Provide the [X, Y] coordinate of the cell's center where the given text is located.  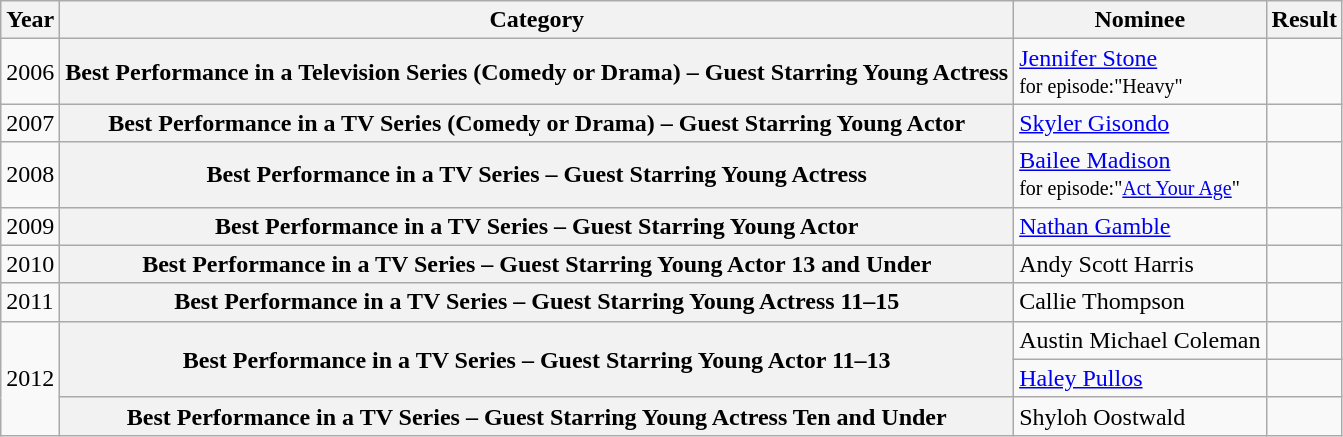
2011 [30, 302]
Austin Michael Coleman [1140, 340]
Skyler Gisondo [1140, 123]
Best Performance in a TV Series – Guest Starring Young Actor 13 and Under [537, 264]
Result [1304, 20]
2006 [30, 72]
2007 [30, 123]
2008 [30, 174]
Year [30, 20]
Jennifer Stonefor episode:"Heavy" [1140, 72]
Nathan Gamble [1140, 226]
Andy Scott Harris [1140, 264]
Best Performance in a TV Series – Guest Starring Young Actress 11–15 [537, 302]
Shyloh Oostwald [1140, 416]
Haley Pullos [1140, 378]
Category [537, 20]
Best Performance in a TV Series (Comedy or Drama) – Guest Starring Young Actor [537, 123]
2010 [30, 264]
Best Performance in a TV Series – Guest Starring Young Actress [537, 174]
Best Performance in a TV Series – Guest Starring Young Actor [537, 226]
2012 [30, 378]
Callie Thompson [1140, 302]
2009 [30, 226]
Nominee [1140, 20]
Best Performance in a TV Series – Guest Starring Young Actress Ten and Under [537, 416]
Bailee Madisonfor episode:"Act Your Age" [1140, 174]
Best Performance in a Television Series (Comedy or Drama) – Guest Starring Young Actress [537, 72]
Best Performance in a TV Series – Guest Starring Young Actor 11–13 [537, 359]
